From the cell containing the given text, extract its center point as (x, y) coordinate. 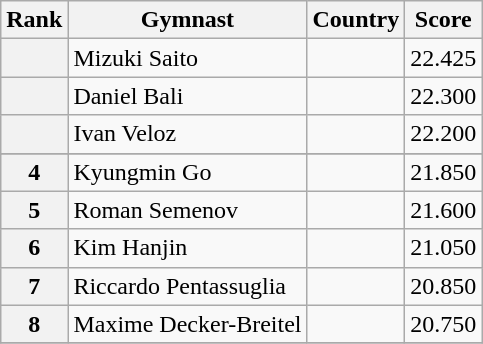
Riccardo Pentassuglia (188, 286)
21.050 (444, 248)
7 (34, 286)
Maxime Decker-Breitel (188, 324)
Rank (34, 20)
22.300 (444, 96)
Roman Semenov (188, 210)
Daniel Bali (188, 96)
6 (34, 248)
21.850 (444, 172)
21.600 (444, 210)
22.200 (444, 134)
Ivan Veloz (188, 134)
Gymnast (188, 20)
22.425 (444, 58)
20.850 (444, 286)
Kim Hanjin (188, 248)
Score (444, 20)
5 (34, 210)
Mizuki Saito (188, 58)
20.750 (444, 324)
Kyungmin Go (188, 172)
Country (356, 20)
4 (34, 172)
8 (34, 324)
